Search for the cell housing the specified text and yield its [X, Y] center coordinate. 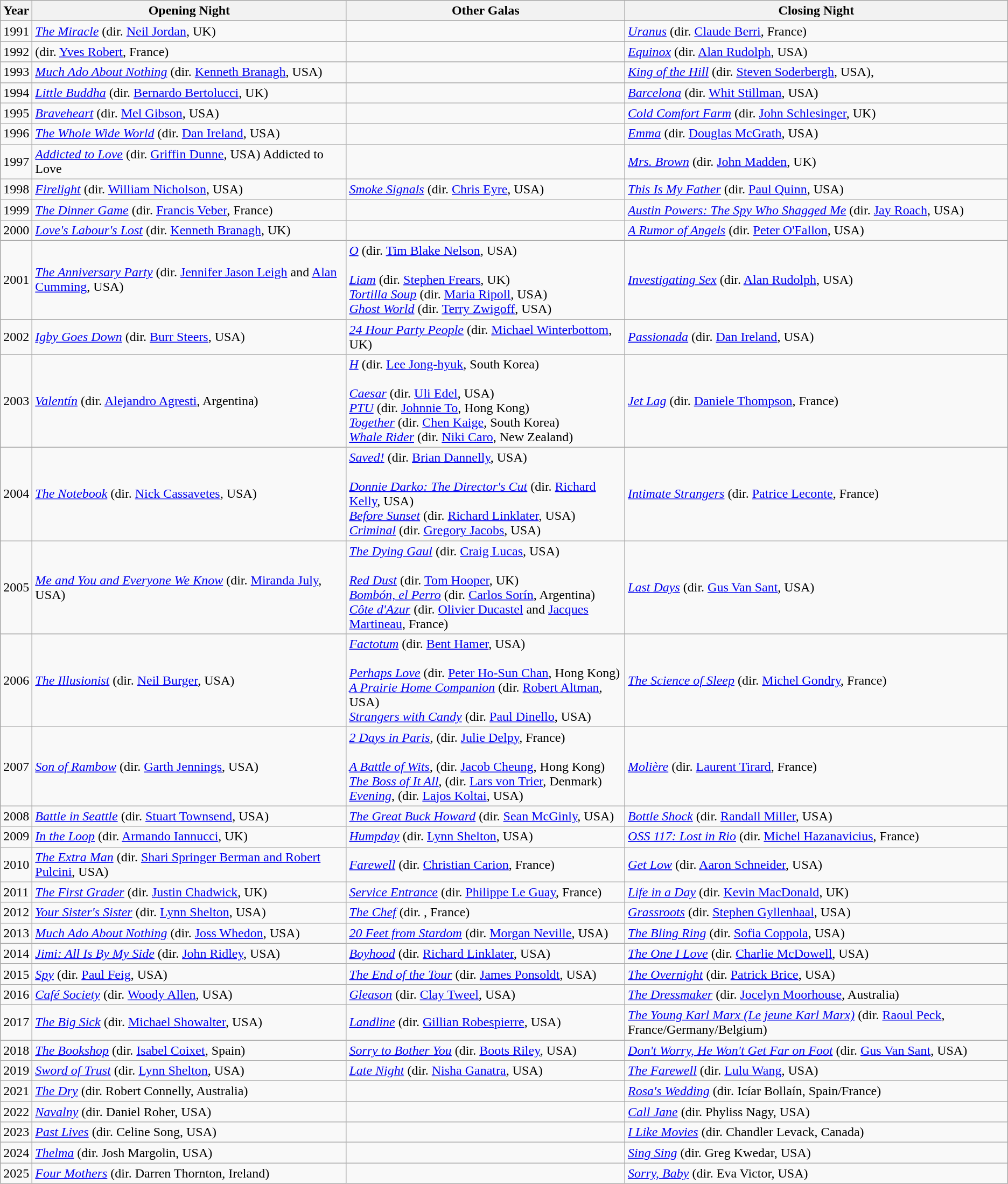
2021 [16, 1091]
1997 [16, 162]
1992 [16, 52]
2024 [16, 1153]
The Bookshop (dir. Isabel Coixet, Spain) [190, 1050]
The Science of Sleep (dir. Michel Gondry, France) [816, 681]
1998 [16, 189]
The First Grader (dir. Justin Chadwick, UK) [190, 892]
2016 [16, 994]
1993 [16, 72]
1995 [16, 113]
The Illusionist (dir. Neil Burger, USA) [190, 681]
OSS 117: Lost in Rio (dir. Michel Hazanavicius, France) [816, 837]
2007 [16, 767]
Me and You and Everyone We Know (dir. Miranda July, USA) [190, 587]
Addicted to Love (dir. Griffin Dunne, USA) Addicted to Love [190, 162]
Spy (dir. Paul Feig, USA) [190, 974]
Igby Goes Down (dir. Burr Steers, USA) [190, 336]
Thelma (dir. Josh Margolin, USA) [190, 1153]
2025 [16, 1173]
2009 [16, 837]
A Rumor of Angels (dir. Peter O'Fallon, USA) [816, 230]
Sorry to Bother You (dir. Boots Riley, USA) [486, 1050]
The Extra Man (dir. Shari Springer Berman and Robert Pulcini, USA) [190, 864]
The Overnight (dir. Patrick Brice, USA) [816, 974]
Other Galas [486, 11]
The Big Sick (dir. Michael Showalter, USA) [190, 1022]
Mrs. Brown (dir. John Madden, UK) [816, 162]
Last Days (dir. Gus Van Sant, USA) [816, 587]
2010 [16, 864]
Jimi: All Is By My Side (dir. John Ridley, USA) [190, 953]
Little Buddha (dir. Bernardo Bertolucci, UK) [190, 93]
The One I Love (dir. Charlie McDowell, USA) [816, 953]
Year [16, 11]
Battle in Seattle (dir. Stuart Townsend, USA) [190, 816]
Sword of Trust (dir. Lynn Shelton, USA) [190, 1071]
2002 [16, 336]
Four Mothers (dir. Darren Thornton, Ireland) [190, 1173]
The Notebook (dir. Nick Cassavetes, USA) [190, 495]
Landline (dir. Gillian Robespierre, USA) [486, 1022]
Uranus (dir. Claude Berri, France) [816, 31]
Get Low (dir. Aaron Schneider, USA) [816, 864]
Much Ado About Nothing (dir. Joss Whedon, USA) [190, 933]
2004 [16, 495]
The Dressmaker (dir. Jocelyn Moorhouse, Australia) [816, 994]
The Miracle (dir. Neil Jordan, UK) [190, 31]
I Like Movies (dir. Chandler Levack, Canada) [816, 1132]
Opening Night [190, 11]
The Whole Wide World (dir. Dan Ireland, USA) [190, 134]
Equinox (dir. Alan Rudolph, USA) [816, 52]
Valentín (dir. Alejandro Agresti, Argentina) [190, 401]
This Is My Father (dir. Paul Quinn, USA) [816, 189]
The Farewell (dir. Lulu Wang, USA) [816, 1071]
2011 [16, 892]
2018 [16, 1050]
1994 [16, 93]
Humpday (dir. Lynn Shelton, USA) [486, 837]
2001 [16, 280]
2019 [16, 1071]
Service Entrance (dir. Philippe Le Guay, France) [486, 892]
1999 [16, 210]
Sing Sing (dir. Greg Kwedar, USA) [816, 1153]
Investigating Sex (dir. Alan Rudolph, USA) [816, 280]
2012 [16, 913]
2015 [16, 974]
Rosa's Wedding (dir. Icíar Bollaín, Spain/France) [816, 1091]
2006 [16, 681]
Love's Labour's Lost (dir. Kenneth Branagh, UK) [190, 230]
King of the Hill (dir. Steven Soderbergh, USA), [816, 72]
The Dry (dir. Robert Connelly, Australia) [190, 1091]
2008 [16, 816]
Emma (dir. Douglas McGrath, USA) [816, 134]
Café Society (dir. Woody Allen, USA) [190, 994]
24 Hour Party People (dir. Michael Winterbottom, UK) [486, 336]
Firelight (dir. William Nicholson, USA) [190, 189]
Your Sister's Sister (dir. Lynn Shelton, USA) [190, 913]
2014 [16, 953]
2023 [16, 1132]
Much Ado About Nothing (dir. Kenneth Branagh, USA) [190, 72]
Navalny (dir. Daniel Roher, USA) [190, 1112]
2000 [16, 230]
Call Jane (dir. Phyliss Nagy, USA) [816, 1112]
In the Loop (dir. Armando Iannucci, UK) [190, 837]
Grassroots (dir. Stephen Gyllenhaal, USA) [816, 913]
O (dir. Tim Blake Nelson, USA)Liam (dir. Stephen Frears, UK) Tortilla Soup (dir. Maria Ripoll, USA) Ghost World (dir. Terry Zwigoff, USA) [486, 280]
2022 [16, 1112]
The Chef (dir. , France) [486, 913]
2005 [16, 587]
Cold Comfort Farm (dir. John Schlesinger, UK) [816, 113]
Braveheart (dir. Mel Gibson, USA) [190, 113]
Don't Worry, He Won't Get Far on Foot (dir. Gus Van Sant, USA) [816, 1050]
Jet Lag (dir. Daniele Thompson, France) [816, 401]
Barcelona (dir. Whit Stillman, USA) [816, 93]
Austin Powers: The Spy Who Shagged Me (dir. Jay Roach, USA) [816, 210]
Bottle Shock (dir. Randall Miller, USA) [816, 816]
Intimate Strangers (dir. Patrice Leconte, France) [816, 495]
2017 [16, 1022]
Boyhood (dir. Richard Linklater, USA) [486, 953]
The End of the Tour (dir. James Ponsoldt, USA) [486, 974]
Closing Night [816, 11]
Son of Rambow (dir. Garth Jennings, USA) [190, 767]
Molière (dir. Laurent Tirard, France) [816, 767]
Farewell (dir. Christian Carion, France) [486, 864]
The Anniversary Party (dir. Jennifer Jason Leigh and Alan Cumming, USA) [190, 280]
Gleason (dir. Clay Tweel, USA) [486, 994]
Sorry, Baby (dir. Eva Victor, USA) [816, 1173]
1996 [16, 134]
Late Night (dir. Nisha Ganatra, USA) [486, 1071]
2003 [16, 401]
1991 [16, 31]
20 Feet from Stardom (dir. Morgan Neville, USA) [486, 933]
(dir. Yves Robert, France) [190, 52]
Passionada (dir. Dan Ireland, USA) [816, 336]
2013 [16, 933]
Life in a Day (dir. Kevin MacDonald, UK) [816, 892]
The Bling Ring (dir. Sofia Coppola, USA) [816, 933]
The Dinner Game (dir. Francis Veber, France) [190, 210]
Past Lives (dir. Celine Song, USA) [190, 1132]
The Young Karl Marx (Le jeune Karl Marx) (dir. Raoul Peck, France/Germany/Belgium) [816, 1022]
Smoke Signals (dir. Chris Eyre, USA) [486, 189]
The Great Buck Howard (dir. Sean McGinly, USA) [486, 816]
